Output the (X, Y) coordinate of the center of the cell containing the given text.  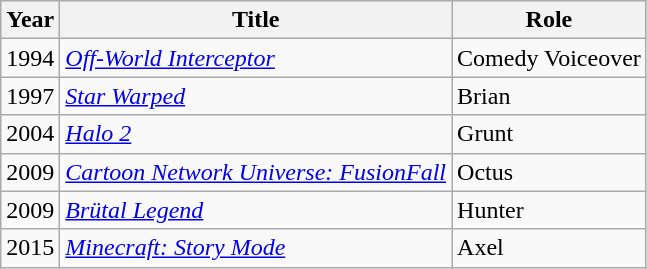
Role (550, 20)
2015 (30, 248)
Brütal Legend (256, 210)
Cartoon Network Universe: FusionFall (256, 172)
Title (256, 20)
Comedy Voiceover (550, 58)
Octus (550, 172)
1994 (30, 58)
1997 (30, 96)
Grunt (550, 134)
Year (30, 20)
Brian (550, 96)
2004 (30, 134)
Star Warped (256, 96)
Minecraft: Story Mode (256, 248)
Hunter (550, 210)
Off-World Interceptor (256, 58)
Halo 2 (256, 134)
Axel (550, 248)
